Detect which cell encompasses the target text, then output its [X, Y] center coordinate. 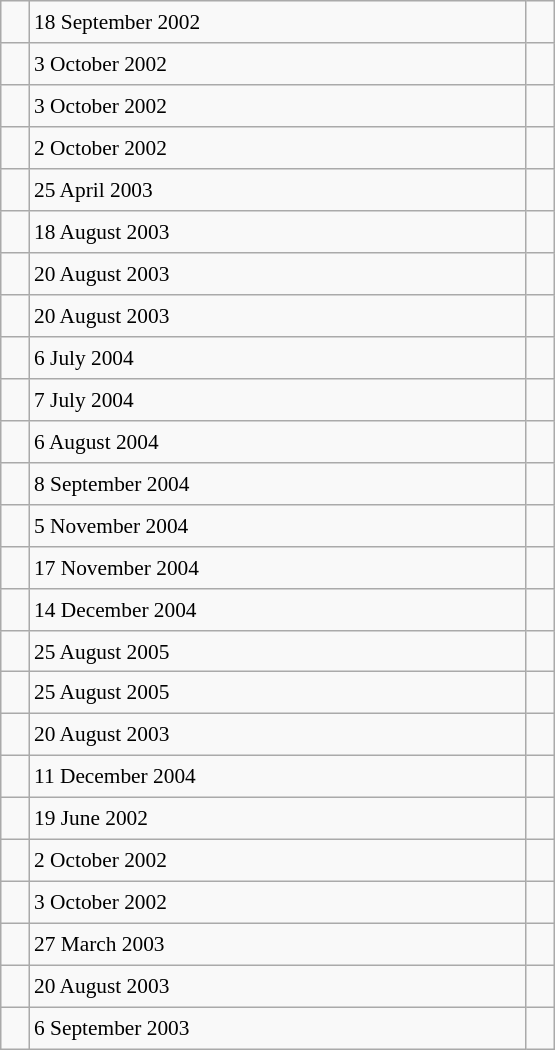
14 December 2004 [278, 609]
17 November 2004 [278, 567]
27 March 2003 [278, 945]
19 June 2002 [278, 819]
6 September 2003 [278, 1028]
6 July 2004 [278, 358]
6 August 2004 [278, 441]
18 August 2003 [278, 232]
25 April 2003 [278, 190]
5 November 2004 [278, 525]
11 December 2004 [278, 777]
18 September 2002 [278, 22]
8 September 2004 [278, 483]
7 July 2004 [278, 399]
